Find where the given text appears and provide that cell's center as (X, Y) coordinate. 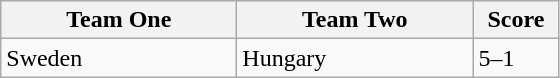
Team Two (355, 20)
Score (516, 20)
5–1 (516, 58)
Team One (119, 20)
Hungary (355, 58)
Sweden (119, 58)
